Identify which cell holds the provided text, then report its [X, Y] central coordinate. 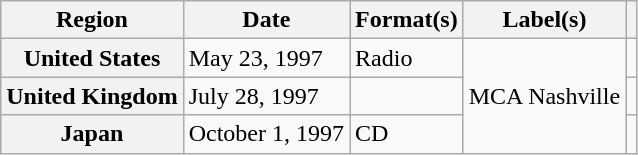
Label(s) [544, 20]
United Kingdom [92, 96]
Radio [407, 58]
Date [266, 20]
May 23, 1997 [266, 58]
CD [407, 134]
October 1, 1997 [266, 134]
Japan [92, 134]
July 28, 1997 [266, 96]
MCA Nashville [544, 96]
Region [92, 20]
Format(s) [407, 20]
United States [92, 58]
